Output the (x, y) coordinate of the center of the cell containing the given text.  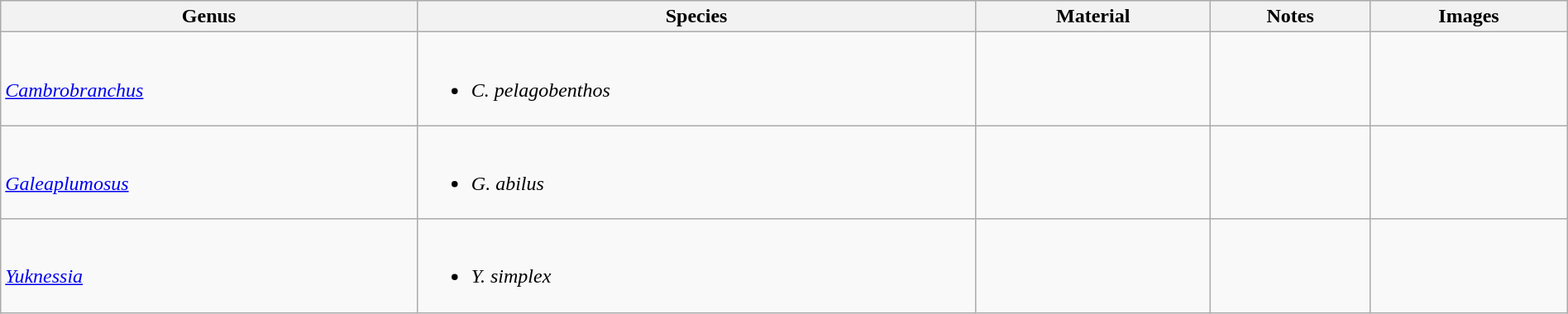
Material (1093, 17)
Y. simplex (696, 266)
Notes (1290, 17)
Images (1469, 17)
Species (696, 17)
Cambrobranchus (209, 79)
Yuknessia (209, 266)
C. pelagobenthos (696, 79)
Genus (209, 17)
G. abilus (696, 172)
Galeaplumosus (209, 172)
